Identify which cell holds the provided text, then report its [x, y] central coordinate. 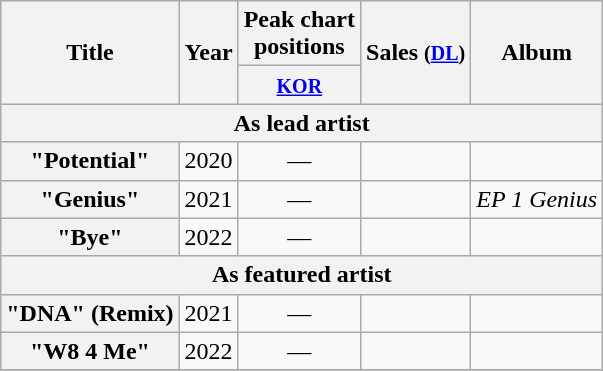
As lead artist [302, 123]
"Bye" [90, 237]
Title [90, 52]
KOR [299, 85]
"W8 4 Me" [90, 351]
Sales (DL) [416, 52]
As featured artist [302, 275]
Album [537, 52]
EP 1 Genius [537, 199]
"Potential" [90, 161]
Peak chart positions [299, 34]
Year [208, 52]
"Genius" [90, 199]
2020 [208, 161]
"DNA" (Remix) [90, 313]
